Provide the [x, y] coordinate of the cell's center where the given text is located.  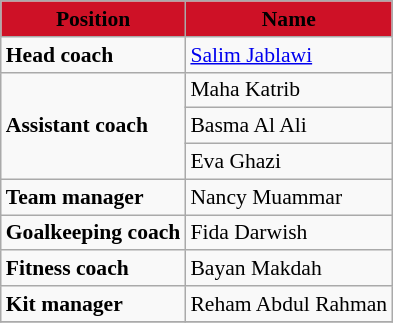
Team manager [94, 197]
Assistant coach [94, 126]
Basma Al Ali [288, 126]
Reham Abdul Rahman [288, 304]
Kit manager [94, 304]
Eva Ghazi [288, 162]
Goalkeeping coach [94, 233]
Head coach [94, 55]
Name [288, 19]
Position [94, 19]
Fida Darwish [288, 233]
Salim Jablawi [288, 55]
Nancy Muammar [288, 197]
Bayan Makdah [288, 269]
Fitness coach [94, 269]
Maha Katrib [288, 90]
